Locate the cell with the specified text and output its (x, y) center coordinate. 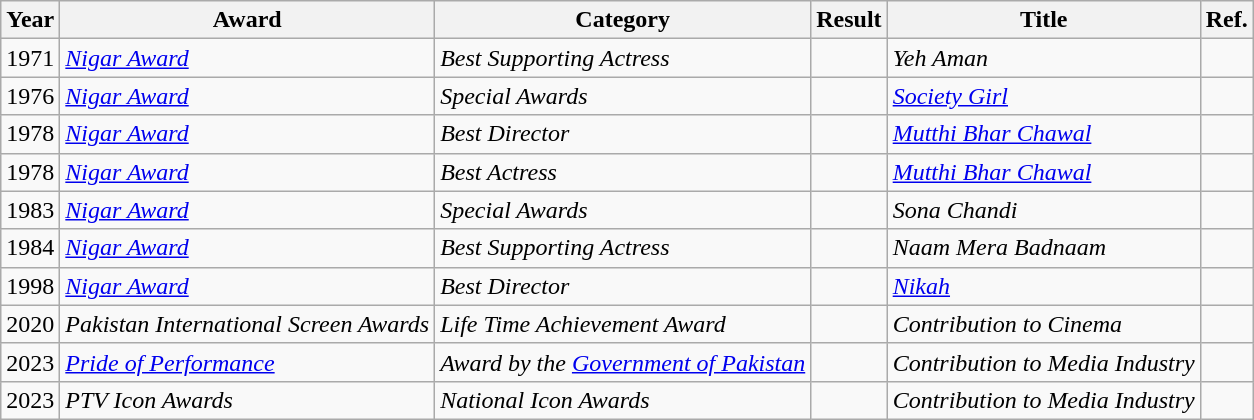
Life Time Achievement Award (623, 324)
Pakistan International Screen Awards (248, 324)
National Icon Awards (623, 400)
Nikah (1044, 286)
Naam Mera Badnaam (1044, 248)
1976 (30, 96)
2020 (30, 324)
Sona Chandi (1044, 210)
1983 (30, 210)
Best Actress (623, 172)
1984 (30, 248)
Award (248, 20)
Category (623, 20)
Year (30, 20)
1971 (30, 58)
Title (1044, 20)
Pride of Performance (248, 362)
Yeh Aman (1044, 58)
Result (849, 20)
1998 (30, 286)
Society Girl (1044, 96)
PTV Icon Awards (248, 400)
Contribution to Cinema (1044, 324)
Award by the Government of Pakistan (623, 362)
Ref. (1226, 20)
